Capture the cell that displays the provided text and extract its (x, y) central coordinate. 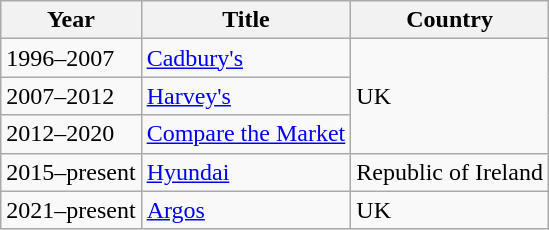
Title (246, 20)
Argos (246, 210)
Country (450, 20)
Harvey's (246, 96)
Cadbury's (246, 58)
2012–2020 (71, 134)
2021–present (71, 210)
Hyundai (246, 172)
2007–2012 (71, 96)
1996–2007 (71, 58)
2015–present (71, 172)
Compare the Market (246, 134)
Republic of Ireland (450, 172)
Year (71, 20)
